Return the (x, y) coordinate for the center point of the cell that contains the specified text.  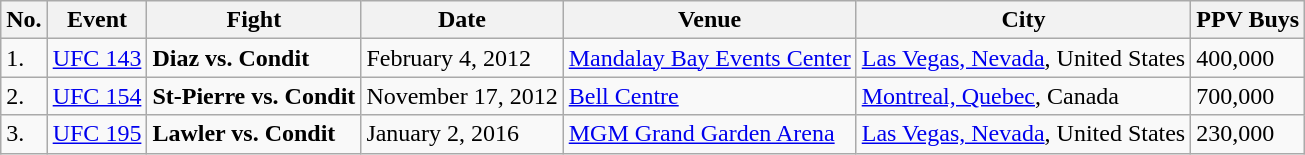
400,000 (1248, 58)
PPV Buys (1248, 20)
2. (24, 96)
Montreal, Quebec, Canada (1024, 96)
UFC 154 (97, 96)
Date (462, 20)
Lawler vs. Condit (254, 134)
Mandalay Bay Events Center (710, 58)
230,000 (1248, 134)
Fight (254, 20)
Event (97, 20)
February 4, 2012 (462, 58)
UFC 195 (97, 134)
St-Pierre vs. Condit (254, 96)
MGM Grand Garden Arena (710, 134)
UFC 143 (97, 58)
City (1024, 20)
Bell Centre (710, 96)
Diaz vs. Condit (254, 58)
November 17, 2012 (462, 96)
Venue (710, 20)
700,000 (1248, 96)
1. (24, 58)
No. (24, 20)
January 2, 2016 (462, 134)
3. (24, 134)
